Search for the cell housing the specified text and yield its (X, Y) center coordinate. 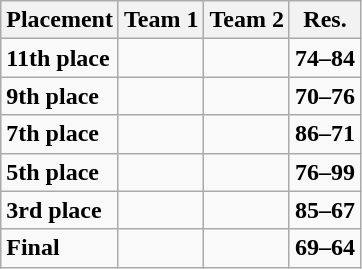
Placement (60, 20)
76–99 (324, 172)
69–64 (324, 248)
Team 2 (247, 20)
74–84 (324, 58)
Res. (324, 20)
70–76 (324, 96)
Final (60, 248)
9th place (60, 96)
3rd place (60, 210)
11th place (60, 58)
Team 1 (161, 20)
7th place (60, 134)
85–67 (324, 210)
86–71 (324, 134)
5th place (60, 172)
